Return [X, Y] of the center of cell containing provided text 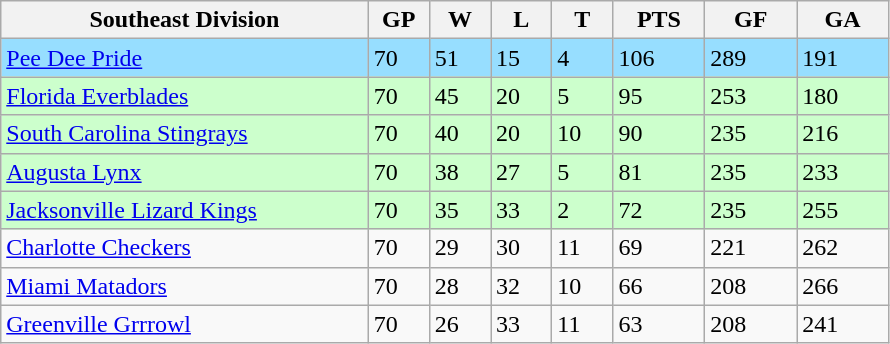
L [522, 20]
216 [843, 134]
72 [659, 210]
90 [659, 134]
26 [460, 324]
106 [659, 58]
51 [460, 58]
180 [843, 96]
Augusta Lynx [184, 172]
221 [751, 248]
66 [659, 286]
27 [522, 172]
29 [460, 248]
GF [751, 20]
PTS [659, 20]
40 [460, 134]
262 [843, 248]
63 [659, 324]
15 [522, 58]
241 [843, 324]
95 [659, 96]
266 [843, 286]
W [460, 20]
Pee Dee Pride [184, 58]
45 [460, 96]
81 [659, 172]
255 [843, 210]
28 [460, 286]
Jacksonville Lizard Kings [184, 210]
Florida Everblades [184, 96]
35 [460, 210]
4 [582, 58]
Southeast Division [184, 20]
T [582, 20]
38 [460, 172]
Greenville Grrrowl [184, 324]
32 [522, 286]
69 [659, 248]
GP [398, 20]
191 [843, 58]
Charlotte Checkers [184, 248]
289 [751, 58]
Miami Matadors [184, 286]
233 [843, 172]
253 [751, 96]
GA [843, 20]
South Carolina Stingrays [184, 134]
30 [522, 248]
2 [582, 210]
